Identify which cell holds the provided text, then report its [X, Y] central coordinate. 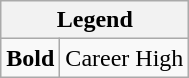
Career High [124, 58]
Bold [30, 58]
Legend [95, 20]
